Return (X, Y) of the center of cell containing provided text 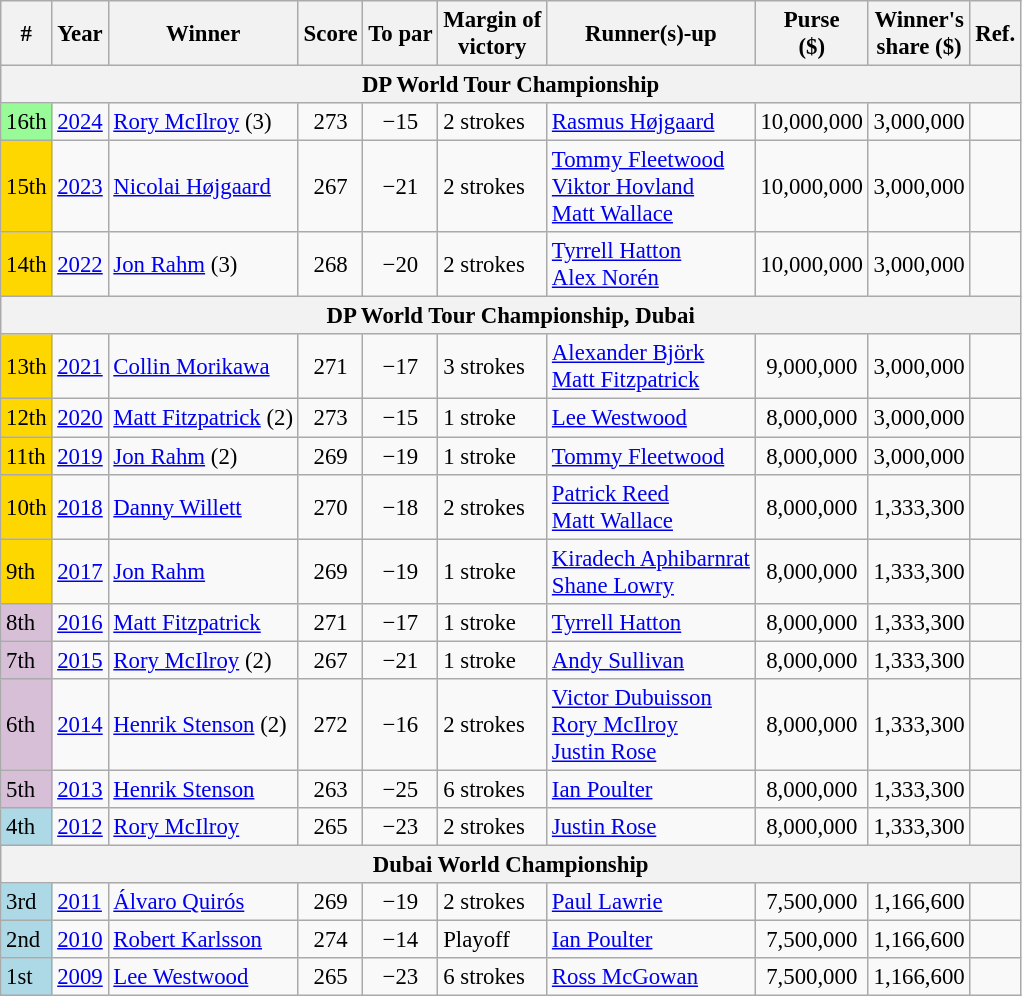
Rasmus Højgaard (652, 122)
Tyrrell Hatton Alex Norén (652, 264)
Nicolai Højgaard (203, 187)
Runner(s)-up (652, 34)
To par (400, 34)
268 (330, 264)
Victor Dubuisson Rory McIlroy Justin Rose (652, 725)
Ross McGowan (652, 977)
−14 (400, 940)
Henrik Stenson (203, 789)
2019 (80, 456)
2021 (80, 366)
2020 (80, 418)
Patrick Reed Matt Wallace (652, 506)
# (26, 34)
Tommy Fleetwood (652, 456)
Rory McIlroy (203, 827)
Álvaro Quirós (203, 902)
7th (26, 660)
Jon Rahm (2) (203, 456)
Dubai World Championship (511, 864)
Purse($) (812, 34)
3 strokes (492, 366)
3rd (26, 902)
2013 (80, 789)
2022 (80, 264)
−20 (400, 264)
Paul Lawrie (652, 902)
Danny Willett (203, 506)
8th (26, 622)
Matt Fitzpatrick (203, 622)
2012 (80, 827)
Matt Fitzpatrick (2) (203, 418)
274 (330, 940)
2017 (80, 572)
272 (330, 725)
2009 (80, 977)
DP World Tour Championship (511, 85)
−18 (400, 506)
5th (26, 789)
2010 (80, 940)
Winner'sshare ($) (919, 34)
16th (26, 122)
Rory McIlroy (2) (203, 660)
14th (26, 264)
Rory McIlroy (3) (203, 122)
13th (26, 366)
Alexander Björk Matt Fitzpatrick (652, 366)
2015 (80, 660)
Justin Rose (652, 827)
12th (26, 418)
Margin ofvictory (492, 34)
263 (330, 789)
Score (330, 34)
2016 (80, 622)
2024 (80, 122)
Winner (203, 34)
1st (26, 977)
270 (330, 506)
11th (26, 456)
Year (80, 34)
9th (26, 572)
9,000,000 (812, 366)
6th (26, 725)
Robert Karlsson (203, 940)
2023 (80, 187)
Kiradech Aphibarnrat Shane Lowry (652, 572)
15th (26, 187)
Ref. (995, 34)
2011 (80, 902)
Jon Rahm (203, 572)
Playoff (492, 940)
Andy Sullivan (652, 660)
10th (26, 506)
2018 (80, 506)
Tommy Fleetwood Viktor Hovland Matt Wallace (652, 187)
4th (26, 827)
2014 (80, 725)
Jon Rahm (3) (203, 264)
−16 (400, 725)
Tyrrell Hatton (652, 622)
Henrik Stenson (2) (203, 725)
2nd (26, 940)
Collin Morikawa (203, 366)
−25 (400, 789)
DP World Tour Championship, Dubai (511, 316)
